Identify which cell holds the provided text, then report its [x, y] central coordinate. 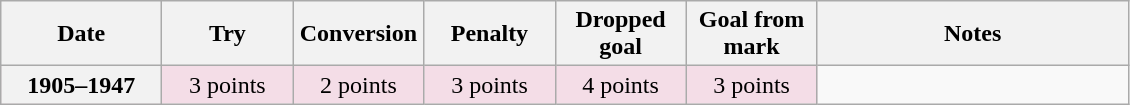
Date [82, 34]
1905–1947 [82, 85]
Penalty [490, 34]
Conversion [358, 34]
2 points [358, 85]
Dropped goal [620, 34]
Goal from mark [752, 34]
4 points [620, 85]
Try [228, 34]
Notes [972, 34]
